Provide the [x, y] coordinate of the cell's center where the given text is located.  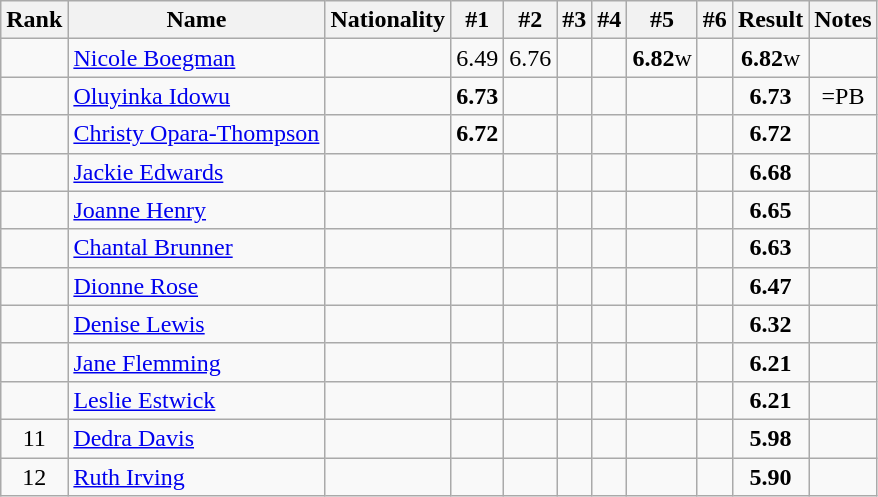
#2 [530, 20]
6.49 [478, 58]
6.68 [770, 172]
Chantal Brunner [196, 248]
#5 [662, 20]
Christy Opara-Thompson [196, 134]
12 [34, 477]
6.76 [530, 58]
Jackie Edwards [196, 172]
Nationality [388, 20]
Ruth Irving [196, 477]
Jane Flemming [196, 362]
#6 [714, 20]
5.90 [770, 477]
6.47 [770, 286]
6.63 [770, 248]
#4 [610, 20]
Joanne Henry [196, 210]
Notes [843, 20]
Oluyinka Idowu [196, 96]
=PB [843, 96]
11 [34, 438]
Result [770, 20]
Denise Lewis [196, 324]
6.32 [770, 324]
Rank [34, 20]
5.98 [770, 438]
Dedra Davis [196, 438]
Leslie Estwick [196, 400]
Dionne Rose [196, 286]
#1 [478, 20]
Name [196, 20]
#3 [574, 20]
Nicole Boegman [196, 58]
6.65 [770, 210]
